Scan for the cell matching the given text and deliver its (X, Y) coordinate at center. 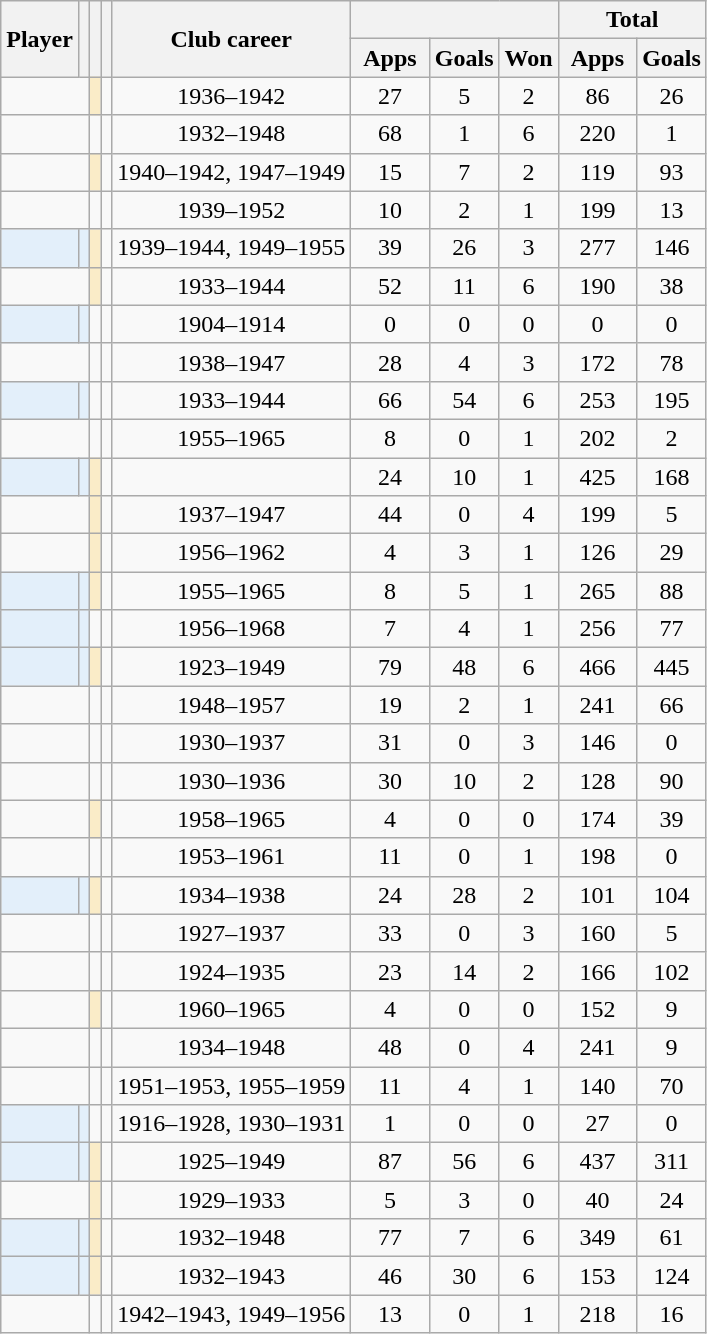
15 (390, 172)
1953–1961 (232, 857)
93 (672, 172)
1916–1928, 1930–1931 (232, 1124)
124 (672, 1276)
70 (672, 1085)
101 (598, 895)
1934–1938 (232, 895)
1934–1948 (232, 1047)
1939–1944, 1949–1955 (232, 248)
87 (390, 1162)
1939–1952 (232, 210)
1937–1947 (232, 515)
277 (598, 248)
119 (598, 172)
31 (390, 743)
1951–1953, 1955–1959 (232, 1085)
33 (390, 933)
90 (672, 781)
466 (598, 667)
220 (598, 134)
425 (598, 477)
1932–1943 (232, 1276)
54 (464, 400)
168 (672, 477)
52 (390, 286)
78 (672, 362)
445 (672, 667)
128 (598, 781)
1924–1935 (232, 971)
46 (390, 1276)
86 (598, 96)
Club career (232, 39)
1936–1942 (232, 96)
44 (390, 515)
198 (598, 857)
190 (598, 286)
437 (598, 1162)
1930–1936 (232, 781)
265 (598, 591)
16 (672, 1314)
202 (598, 438)
Player (40, 39)
1923–1949 (232, 667)
40 (598, 1200)
1958–1965 (232, 819)
1904–1914 (232, 324)
172 (598, 362)
311 (672, 1162)
88 (672, 591)
19 (390, 705)
56 (464, 1162)
Won (528, 58)
79 (390, 667)
160 (598, 933)
256 (598, 629)
1927–1937 (232, 933)
1942–1943, 1949–1956 (232, 1314)
1956–1962 (232, 553)
218 (598, 1314)
1940–1942, 1947–1949 (232, 172)
152 (598, 1009)
126 (598, 553)
166 (598, 971)
1956–1968 (232, 629)
1960–1965 (232, 1009)
61 (672, 1238)
153 (598, 1276)
102 (672, 971)
1925–1949 (232, 1162)
29 (672, 553)
Total (632, 20)
253 (598, 400)
1930–1937 (232, 743)
349 (598, 1238)
68 (390, 134)
195 (672, 400)
1948–1957 (232, 705)
174 (598, 819)
38 (672, 286)
1929–1933 (232, 1200)
140 (598, 1085)
23 (390, 971)
104 (672, 895)
1938–1947 (232, 362)
14 (464, 971)
